Identify which cell holds the provided text, then report its [X, Y] central coordinate. 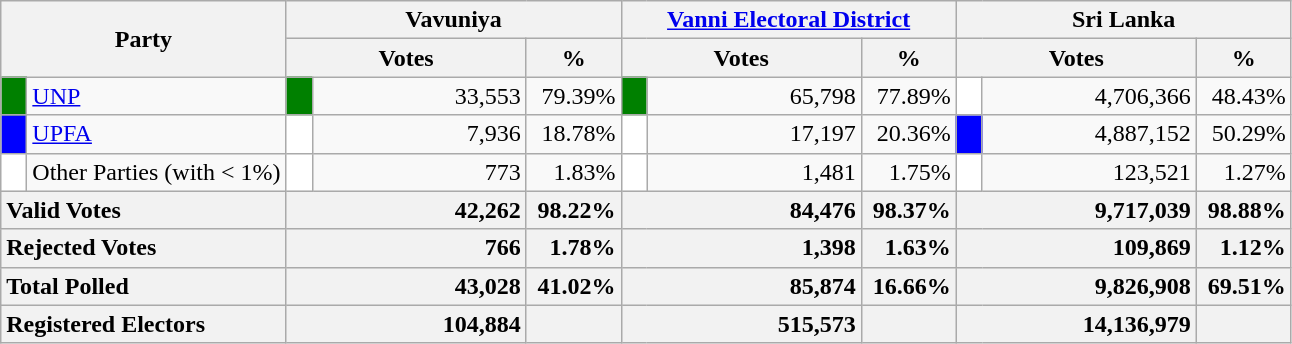
1.83% [574, 172]
1.78% [574, 248]
14,136,979 [1076, 324]
1,398 [741, 248]
Total Polled [144, 286]
17,197 [754, 134]
104,884 [406, 324]
109,869 [1076, 248]
1.75% [908, 172]
515,573 [741, 324]
1.12% [1244, 248]
4,887,152 [1089, 134]
98.37% [908, 210]
98.22% [574, 210]
50.29% [1244, 134]
773 [419, 172]
Registered Electors [144, 324]
1,481 [754, 172]
1.27% [1244, 172]
Vanni Electoral District [788, 20]
Other Parties (with < 1%) [156, 172]
UNP [156, 96]
Sri Lanka [1124, 20]
7,936 [419, 134]
16.66% [908, 286]
48.43% [1244, 96]
85,874 [741, 286]
9,717,039 [1076, 210]
77.89% [908, 96]
33,553 [419, 96]
Party [144, 39]
41.02% [574, 286]
42,262 [406, 210]
20.36% [908, 134]
69.51% [1244, 286]
Vavuniya [454, 20]
79.39% [574, 96]
9,826,908 [1076, 286]
84,476 [741, 210]
123,521 [1089, 172]
18.78% [574, 134]
98.88% [1244, 210]
Rejected Votes [144, 248]
1.63% [908, 248]
Valid Votes [144, 210]
43,028 [406, 286]
4,706,366 [1089, 96]
766 [406, 248]
65,798 [754, 96]
UPFA [156, 134]
